Output the (X, Y) coordinate of the center of the cell containing the given text.  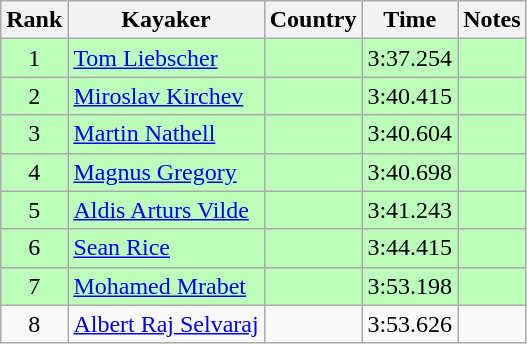
Magnus Gregory (166, 172)
2 (34, 96)
3:37.254 (410, 58)
3:44.415 (410, 248)
3:40.604 (410, 134)
3:41.243 (410, 210)
Sean Rice (166, 248)
Mohamed Mrabet (166, 286)
4 (34, 172)
Aldis Arturs Vilde (166, 210)
Notes (492, 20)
Albert Raj Selvaraj (166, 324)
3:40.698 (410, 172)
3:40.415 (410, 96)
3 (34, 134)
8 (34, 324)
Rank (34, 20)
7 (34, 286)
3:53.626 (410, 324)
Miroslav Kirchev (166, 96)
Country (313, 20)
Time (410, 20)
Kayaker (166, 20)
1 (34, 58)
6 (34, 248)
3:53.198 (410, 286)
Martin Nathell (166, 134)
5 (34, 210)
Tom Liebscher (166, 58)
